From the cell containing the given text, extract its center point as [X, Y] coordinate. 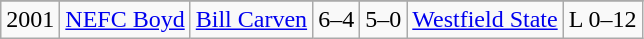
Bill Carven [251, 20]
5–0 [384, 20]
6–4 [336, 20]
Westfield State [485, 20]
2001 [30, 20]
NEFC Boyd [125, 20]
L 0–12 [602, 20]
